Output the [X, Y] coordinate of the center of the cell containing the given text.  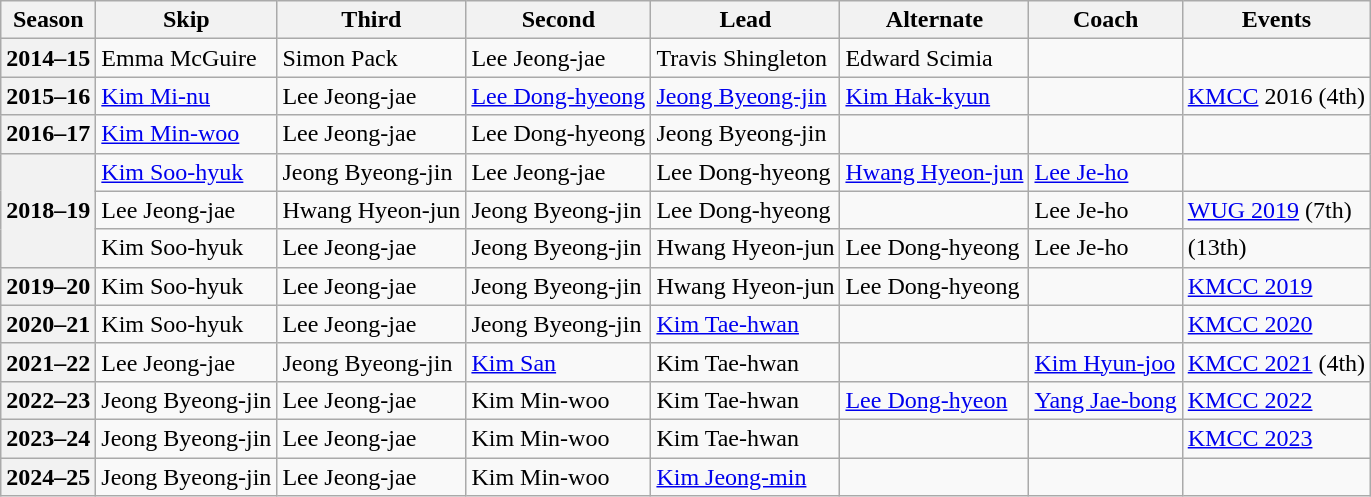
KMCC 2023 [1276, 438]
2022–23 [48, 400]
2016–17 [48, 134]
2023–24 [48, 438]
2021–22 [48, 362]
Third [372, 20]
Lead [746, 20]
KMCC 2022 [1276, 400]
Kim Hak-kyun [934, 96]
Kim Jeong-min [746, 477]
Simon Pack [372, 58]
KMCC 2020 [1276, 324]
Skip [186, 20]
2020–21 [48, 324]
Second [558, 20]
2018–19 [48, 210]
Kim San [558, 362]
Kim Mi-nu [186, 96]
Alternate [934, 20]
KMCC 2016 (4th) [1276, 96]
2014–15 [48, 58]
Season [48, 20]
2019–20 [48, 286]
(13th) [1276, 248]
Events [1276, 20]
KMCC 2019 [1276, 286]
Lee Dong-hyeon [934, 400]
Edward Scimia [934, 58]
2015–16 [48, 96]
Emma McGuire [186, 58]
WUG 2019 (7th) [1276, 210]
KMCC 2021 (4th) [1276, 362]
Yang Jae-bong [1106, 400]
2024–25 [48, 477]
Coach [1106, 20]
Kim Hyun-joo [1106, 362]
Travis Shingleton [746, 58]
